Return (x, y) of the center of cell containing provided text 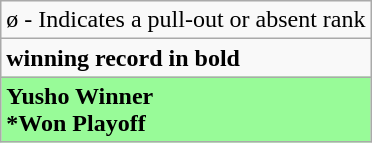
ø - Indicates a pull-out or absent rank (186, 20)
Yusho Winner*Won Playoff (186, 110)
winning record in bold (186, 58)
